Search for the cell housing the specified text and yield its (x, y) center coordinate. 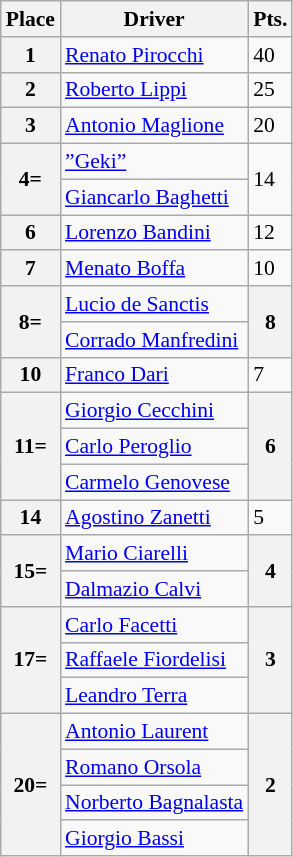
15= (30, 572)
20= (30, 785)
Romano Orsola (154, 767)
17= (30, 660)
Leandro Terra (154, 696)
Agostino Zanetti (154, 518)
Giorgio Bassi (154, 839)
4 (270, 572)
Mario Ciarelli (154, 554)
”Geki” (154, 162)
1 (30, 55)
Renato Pirocchi (154, 55)
Norberto Bagnalasta (154, 803)
Franco Dari (154, 375)
12 (270, 233)
Pts. (270, 19)
8= (30, 322)
Roberto Lippi (154, 90)
Menato Boffa (154, 269)
Antonio Maglione (154, 126)
Carmelo Genovese (154, 482)
Giancarlo Baghetti (154, 197)
11= (30, 446)
Dalmazio Calvi (154, 589)
Driver (154, 19)
Carlo Facetti (154, 625)
Giorgio Cecchini (154, 411)
Corrado Manfredini (154, 340)
5 (270, 518)
4= (30, 180)
8 (270, 322)
Lorenzo Bandini (154, 233)
Lucio de Sanctis (154, 304)
Raffaele Fiordelisi (154, 660)
Place (30, 19)
40 (270, 55)
Carlo Peroglio (154, 447)
20 (270, 126)
25 (270, 90)
Antonio Laurent (154, 732)
